For the text-containing cell, return its midpoint in (x, y) coordinate format. 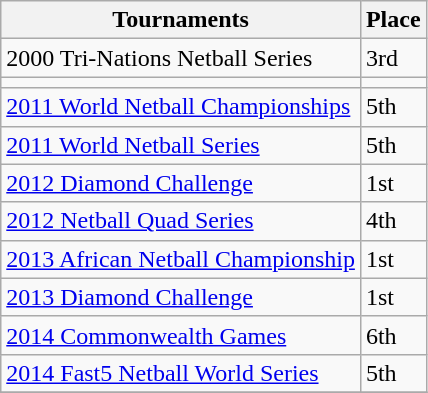
6th (393, 335)
2012 Diamond Challenge (181, 183)
2000 Tri-Nations Netball Series (181, 58)
2011 World Netball Championships (181, 107)
4th (393, 221)
Place (393, 20)
2011 World Netball Series (181, 145)
2014 Commonwealth Games (181, 335)
Tournaments (181, 20)
2013 African Netball Championship (181, 259)
3rd (393, 58)
2013 Diamond Challenge (181, 297)
2012 Netball Quad Series (181, 221)
2014 Fast5 Netball World Series (181, 373)
